From the cell containing the given text, extract its center point as [x, y] coordinate. 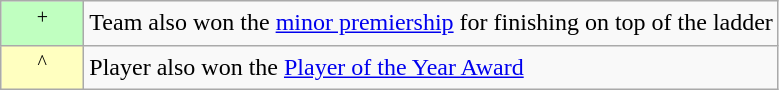
Player also won the Player of the Year Award [432, 68]
+ [42, 24]
^ [42, 68]
Team also won the minor premiership for finishing on top of the ladder [432, 24]
